Identify which cell holds the provided text, then report its (x, y) central coordinate. 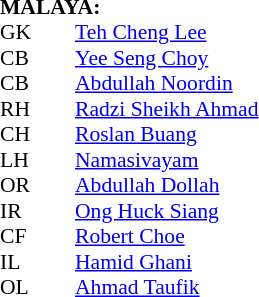
Abdullah Noordin (166, 83)
LH (19, 160)
Roslan Buang (166, 135)
IR (19, 211)
OR (19, 185)
Robert Choe (166, 237)
RH (19, 109)
Hamid Ghani (166, 262)
Namasivayam (166, 160)
CH (19, 135)
Abdullah Dollah (166, 185)
Radzi Sheikh Ahmad (166, 109)
Teh Cheng Lee (166, 33)
Ong Huck Siang (166, 211)
GK (19, 33)
Yee Seng Choy (166, 58)
CF (19, 237)
IL (19, 262)
